Capture the cell that displays the provided text and extract its [X, Y] central coordinate. 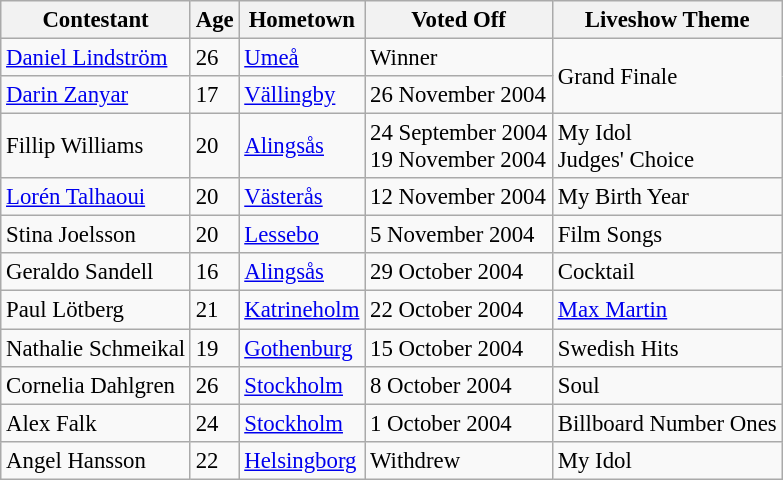
12 November 2004 [459, 197]
1 October 2004 [459, 423]
Darin Zanyar [96, 95]
Voted Off [459, 20]
15 October 2004 [459, 348]
Katrineholm [302, 310]
Geraldo Sandell [96, 273]
My IdolJudges' Choice [667, 146]
24 September 200419 November 2004 [459, 146]
Contestant [96, 20]
Västerås [302, 197]
Alex Falk [96, 423]
17 [214, 95]
Fillip Williams [96, 146]
My Idol [667, 460]
Cornelia Dahlgren [96, 385]
Stina Joelsson [96, 235]
19 [214, 348]
Grand Finale [667, 76]
Lorén Talhaoui [96, 197]
Hometown [302, 20]
26 November 2004 [459, 95]
Angel Hansson [96, 460]
5 November 2004 [459, 235]
Vällingby [302, 95]
Billboard Number Ones [667, 423]
Age [214, 20]
22 [214, 460]
16 [214, 273]
Nathalie Schmeikal [96, 348]
Withdrew [459, 460]
Film Songs [667, 235]
21 [214, 310]
Liveshow Theme [667, 20]
29 October 2004 [459, 273]
24 [214, 423]
Umeå [302, 58]
Helsingborg [302, 460]
Daniel Lindström [96, 58]
Gothenburg [302, 348]
Winner [459, 58]
Cocktail [667, 273]
My Birth Year [667, 197]
8 October 2004 [459, 385]
Paul Lötberg [96, 310]
Soul [667, 385]
Lessebo [302, 235]
Swedish Hits [667, 348]
Max Martin [667, 310]
22 October 2004 [459, 310]
